Pinpoint the cell where the given text exists, returning its [X, Y] midpoint coordinate. 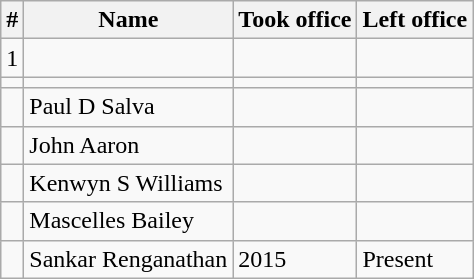
# [12, 20]
Sankar Renganathan [128, 259]
Kenwyn S Williams [128, 183]
Paul D Salva [128, 107]
Mascelles Bailey [128, 221]
Left office [415, 20]
Name [128, 20]
1 [12, 58]
John Aaron [128, 145]
Present [415, 259]
Took office [295, 20]
2015 [295, 259]
